Identify which cell holds the provided text, then report its [X, Y] central coordinate. 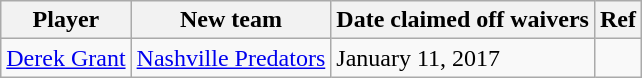
Nashville Predators [231, 58]
Player [66, 20]
January 11, 2017 [463, 58]
New team [231, 20]
Date claimed off waivers [463, 20]
Ref [618, 20]
Derek Grant [66, 58]
